Pinpoint the cell where the given text exists, returning its (X, Y) midpoint coordinate. 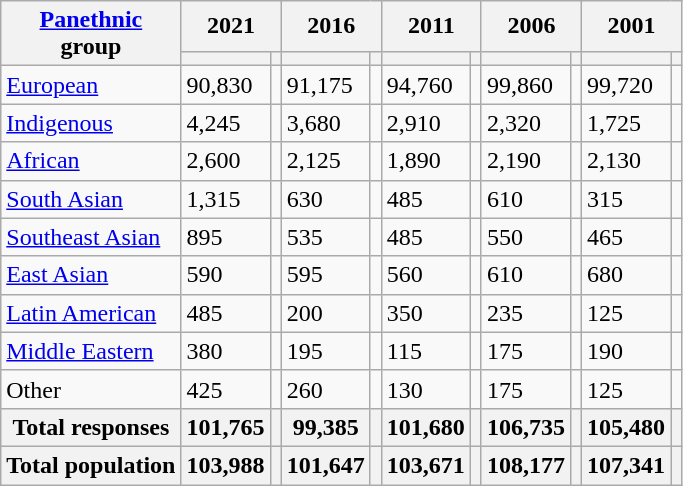
2016 (331, 26)
East Asian (91, 275)
99,385 (326, 427)
590 (226, 275)
106,735 (526, 427)
315 (626, 199)
595 (326, 275)
2,125 (326, 161)
630 (326, 199)
Indigenous (91, 123)
2,320 (526, 123)
1,315 (226, 199)
2011 (431, 26)
South Asian (91, 199)
115 (426, 351)
3,680 (326, 123)
130 (426, 389)
Total population (91, 465)
535 (326, 237)
380 (226, 351)
350 (426, 313)
101,765 (226, 427)
91,175 (326, 85)
Latin American (91, 313)
2,910 (426, 123)
Panethnicgroup (91, 34)
465 (626, 237)
4,245 (226, 123)
African (91, 161)
107,341 (626, 465)
103,671 (426, 465)
195 (326, 351)
2006 (531, 26)
235 (526, 313)
Middle Eastern (91, 351)
101,680 (426, 427)
103,988 (226, 465)
94,760 (426, 85)
Other (91, 389)
200 (326, 313)
Total responses (91, 427)
2,600 (226, 161)
550 (526, 237)
Southeast Asian (91, 237)
2,190 (526, 161)
1,890 (426, 161)
90,830 (226, 85)
190 (626, 351)
2021 (231, 26)
895 (226, 237)
425 (226, 389)
105,480 (626, 427)
1,725 (626, 123)
680 (626, 275)
101,647 (326, 465)
2001 (632, 26)
99,860 (526, 85)
2,130 (626, 161)
European (91, 85)
99,720 (626, 85)
260 (326, 389)
560 (426, 275)
108,177 (526, 465)
